Provide the (x, y) coordinate of the cell's center where the given text is located.  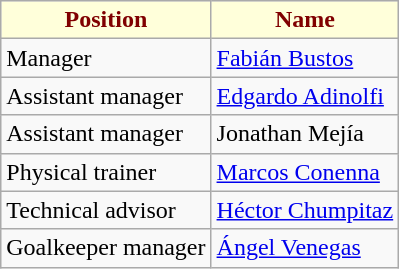
Héctor Chumpitaz (305, 210)
Ángel Venegas (305, 248)
Jonathan Mejía (305, 134)
Position (106, 20)
Marcos Conenna (305, 172)
Manager (106, 58)
Fabián Bustos (305, 58)
Physical trainer (106, 172)
Name (305, 20)
Edgardo Adinolfi (305, 96)
Technical advisor (106, 210)
Goalkeeper manager (106, 248)
